Locate the cell with the specified text and output its (x, y) center coordinate. 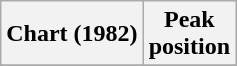
Peakposition (189, 34)
Chart (1982) (72, 34)
